Locate the cell with the specified text and output its (X, Y) center coordinate. 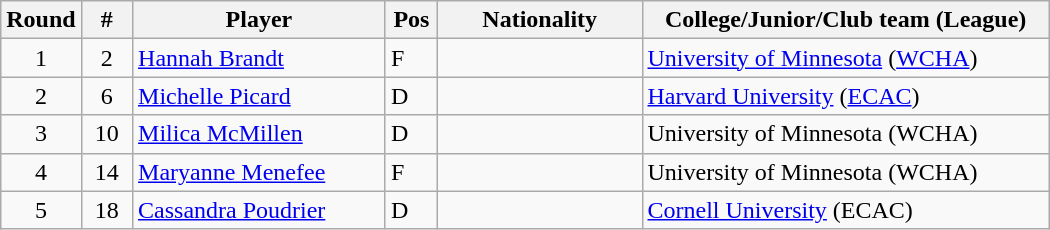
Cassandra Poudrier (260, 210)
Player (260, 20)
# (106, 20)
Milica McMillen (260, 134)
3 (41, 134)
5 (41, 210)
Cornell University (ECAC) (846, 210)
Nationality (540, 20)
6 (106, 96)
Pos (411, 20)
10 (106, 134)
Hannah Brandt (260, 58)
1 (41, 58)
College/Junior/Club team (League) (846, 20)
Maryanne Menefee (260, 172)
18 (106, 210)
Round (41, 20)
14 (106, 172)
Harvard University (ECAC) (846, 96)
Michelle Picard (260, 96)
4 (41, 172)
